Determine the (x, y) coordinate at the center of the cell enclosing the given text.  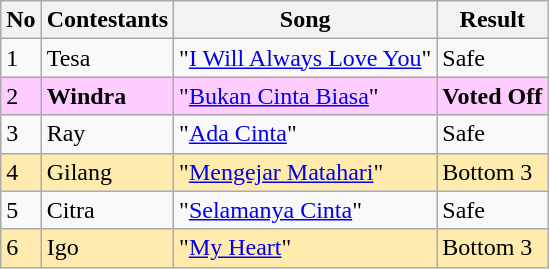
4 (21, 172)
"My Heart" (306, 248)
"Mengejar Matahari" (306, 172)
Gilang (107, 172)
"Bukan Cinta Biasa" (306, 96)
Contestants (107, 20)
"Ada Cinta" (306, 134)
Voted Off (492, 96)
3 (21, 134)
Tesa (107, 58)
2 (21, 96)
Ray (107, 134)
Igo (107, 248)
Song (306, 20)
Windra (107, 96)
1 (21, 58)
Citra (107, 210)
5 (21, 210)
No (21, 20)
"Selamanya Cinta" (306, 210)
Result (492, 20)
6 (21, 248)
"I Will Always Love You" (306, 58)
